For the text-containing cell, return its midpoint in (x, y) coordinate format. 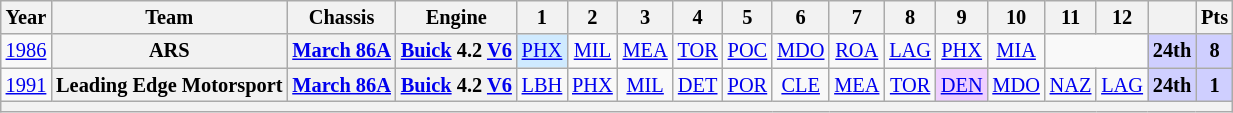
CLE (800, 85)
DEN (962, 85)
4 (698, 17)
2 (592, 17)
POR (748, 85)
DET (698, 85)
Year (26, 17)
ARS (169, 51)
Team (169, 17)
POC (748, 51)
10 (1016, 17)
3 (646, 17)
12 (1122, 17)
LBH (542, 85)
7 (856, 17)
Leading Edge Motorsport (169, 85)
9 (962, 17)
6 (800, 17)
ROA (856, 51)
5 (748, 17)
MIA (1016, 51)
Chassis (341, 17)
11 (1071, 17)
Pts (1214, 17)
NAZ (1071, 85)
Engine (456, 17)
1986 (26, 51)
1991 (26, 85)
